Detect which cell encompasses the target text, then output its [X, Y] center coordinate. 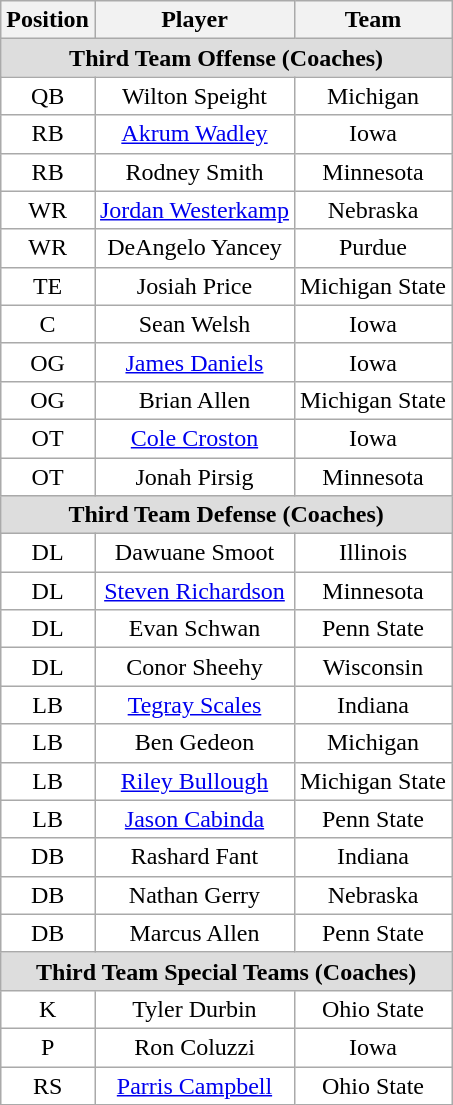
TE [48, 286]
Wisconsin [372, 667]
Dawuane Smoot [194, 553]
Jonah Pirsig [194, 477]
Tyler Durbin [194, 1009]
Parris Campbell [194, 1085]
Marcus Allen [194, 933]
Steven Richardson [194, 591]
Cole Croston [194, 438]
Brian Allen [194, 400]
Ron Coluzzi [194, 1047]
Tegray Scales [194, 705]
Illinois [372, 553]
Jason Cabinda [194, 819]
Riley Bullough [194, 781]
Rodney Smith [194, 172]
P [48, 1047]
Team [372, 20]
QB [48, 96]
Nathan Gerry [194, 895]
Third Team Offense (Coaches) [226, 58]
James Daniels [194, 362]
Third Team Defense (Coaches) [226, 515]
Sean Welsh [194, 324]
Akrum Wadley [194, 134]
Rashard Fant [194, 857]
C [48, 324]
DeAngelo Yancey [194, 248]
Conor Sheehy [194, 667]
Wilton Speight [194, 96]
Evan Schwan [194, 629]
Purdue [372, 248]
K [48, 1009]
Player [194, 20]
Third Team Special Teams (Coaches) [226, 971]
Ben Gedeon [194, 743]
Jordan Westerkamp [194, 210]
RS [48, 1085]
Position [48, 20]
Josiah Price [194, 286]
